Identify which cell holds the provided text, then report its [X, Y] central coordinate. 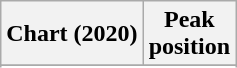
Chart (2020) [72, 34]
Peakposition [189, 34]
